Output the (X, Y) coordinate of the center of the cell containing the given text.  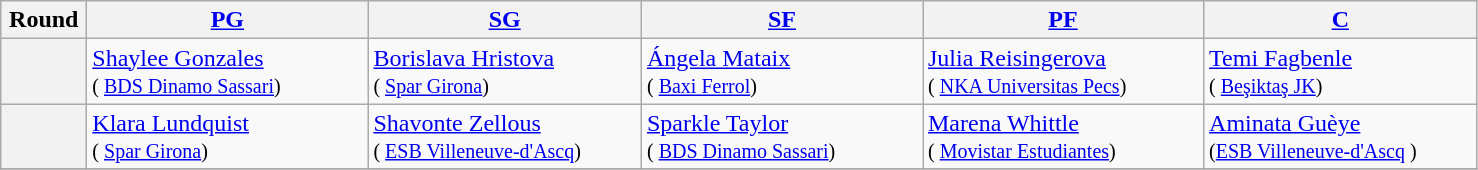
Shavonte Zellous( ESB Villeneuve-d'Ascq) (505, 136)
Round (44, 20)
Aminata Guèye(ESB Villeneuve-d'Ascq ) (1341, 136)
Klara Lundquist( Spar Girona) (228, 136)
Julia Reisingerova( NKA Universitas Pecs) (1062, 72)
Marena Whittle( Movistar Estudiantes) (1062, 136)
Borislava Hristova( Spar Girona) (505, 72)
PG (228, 20)
SF (782, 20)
C (1341, 20)
Shaylee Gonzales( BDS Dinamo Sassari) (228, 72)
PF (1062, 20)
Sparkle Taylor( BDS Dinamo Sassari) (782, 136)
Ángela Mataix( Baxi Ferrol) (782, 72)
Temi Fagbenle( Beşiktaş JK) (1341, 72)
SG (505, 20)
